Output the [X, Y] coordinate of the center of the cell containing the given text.  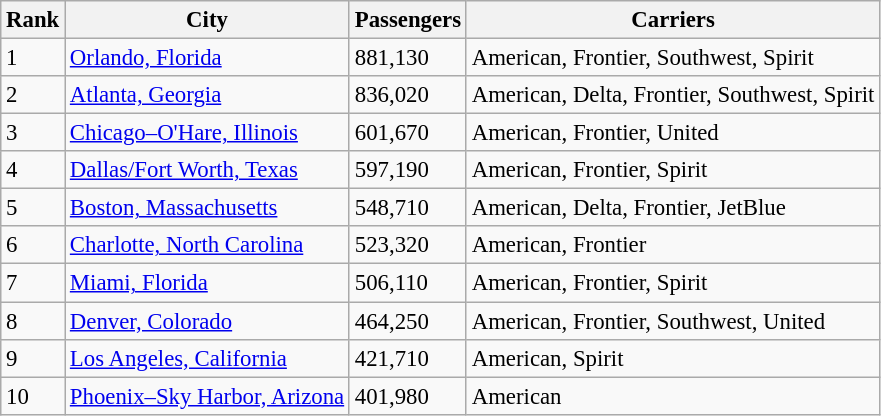
American, Frontier, United [672, 133]
Miami, Florida [208, 283]
American, Frontier, Southwest, Spirit [672, 58]
Chicago–O'Hare, Illinois [208, 133]
Los Angeles, California [208, 358]
Atlanta, Georgia [208, 95]
6 [33, 245]
10 [33, 396]
Rank [33, 20]
464,250 [408, 321]
American, Spirit [672, 358]
1 [33, 58]
3 [33, 133]
American, Delta, Frontier, Southwest, Spirit [672, 95]
2 [33, 95]
5 [33, 208]
8 [33, 321]
American, Frontier, Southwest, United [672, 321]
Dallas/Fort Worth, Texas [208, 170]
City [208, 20]
American [672, 396]
597,190 [408, 170]
401,980 [408, 396]
523,320 [408, 245]
Passengers [408, 20]
548,710 [408, 208]
American, Delta, Frontier, JetBlue [672, 208]
Orlando, Florida [208, 58]
9 [33, 358]
Charlotte, North Carolina [208, 245]
421,710 [408, 358]
881,130 [408, 58]
4 [33, 170]
601,670 [408, 133]
7 [33, 283]
Phoenix–Sky Harbor, Arizona [208, 396]
836,020 [408, 95]
Carriers [672, 20]
Denver, Colorado [208, 321]
American, Frontier [672, 245]
506,110 [408, 283]
Boston, Massachusetts [208, 208]
